Determine the (X, Y) coordinate at the center of the cell enclosing the given text.  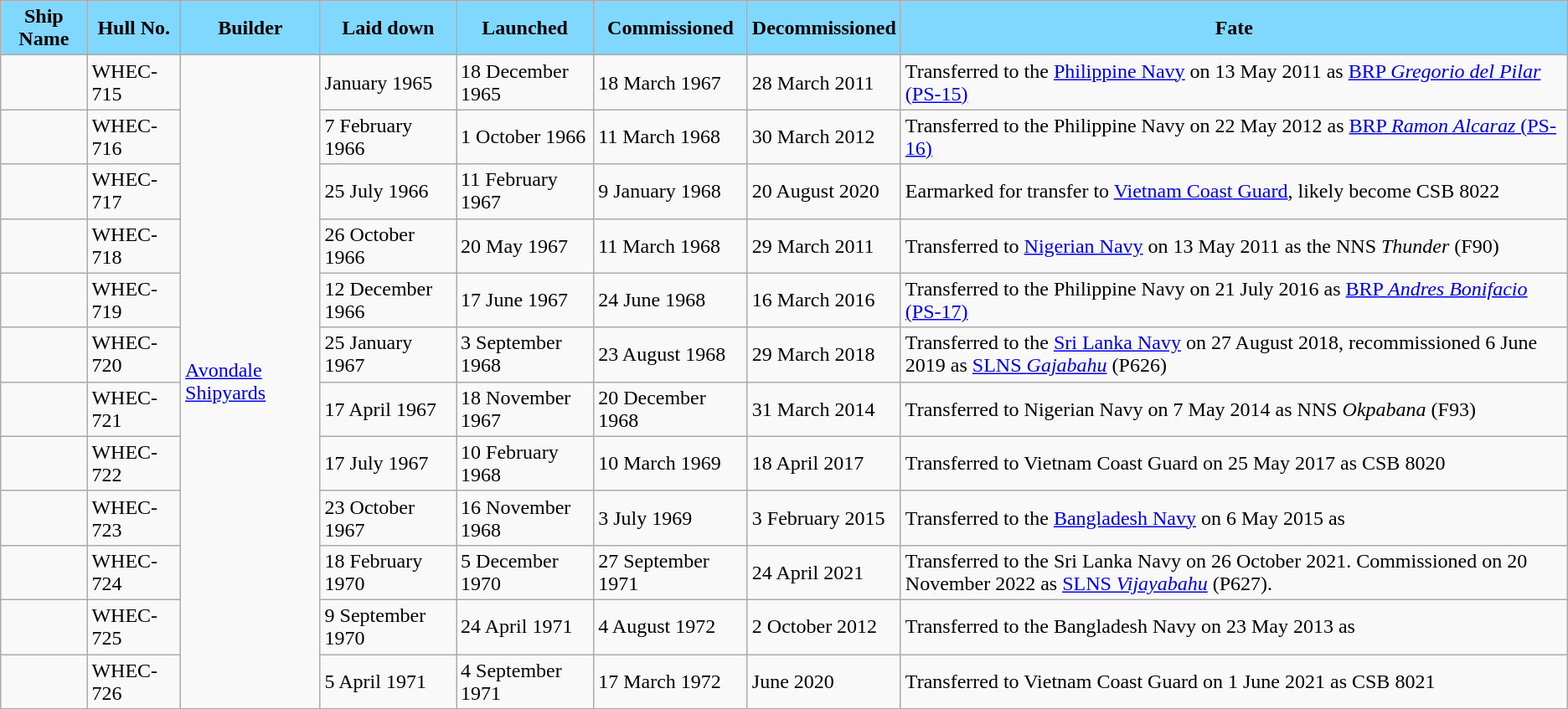
10 February 1968 (525, 464)
3 February 2015 (824, 517)
25 July 1966 (388, 191)
WHEC-723 (134, 517)
9 January 1968 (671, 191)
Transferred to the Philippine Navy on 13 May 2011 as BRP Gregorio del Pilar (PS-15) (1234, 82)
Launched (525, 28)
Transferred to Vietnam Coast Guard on 1 June 2021 as CSB 8021 (1234, 681)
WHEC-722 (134, 464)
WHEC-721 (134, 408)
Laid down (388, 28)
4 August 1972 (671, 626)
24 April 1971 (525, 626)
24 June 1968 (671, 300)
Transferred to the Bangladesh Navy on 6 May 2015 as (1234, 517)
WHEC-725 (134, 626)
29 March 2011 (824, 246)
Ship Name (44, 28)
30 March 2012 (824, 137)
16 March 2016 (824, 300)
Decommissioned (824, 28)
Hull No. (134, 28)
Builder (250, 28)
16 November 1968 (525, 517)
5 December 1970 (525, 573)
Transferred to the Philippine Navy on 21 July 2016 as BRP Andres Bonifacio (PS-17) (1234, 300)
29 March 2018 (824, 355)
25 January 1967 (388, 355)
12 December 1966 (388, 300)
20 May 1967 (525, 246)
18 April 2017 (824, 464)
18 December 1965 (525, 82)
23 August 1968 (671, 355)
WHEC-717 (134, 191)
WHEC-724 (134, 573)
Earmarked for transfer to Vietnam Coast Guard, likely become CSB 8022 (1234, 191)
Commissioned (671, 28)
5 April 1971 (388, 681)
26 October 1966 (388, 246)
18 November 1967 (525, 408)
24 April 2021 (824, 573)
11 February 1967 (525, 191)
17 April 1967 (388, 408)
January 1965 (388, 82)
17 June 1967 (525, 300)
Transferred to Nigerian Navy on 7 May 2014 as NNS Okpabana (F93) (1234, 408)
Transferred to the Sri Lanka Navy on 27 August 2018, recommissioned 6 June 2019 as SLNS Gajabahu (P626) (1234, 355)
Transferred to the Bangladesh Navy on 23 May 2013 as (1234, 626)
3 July 1969 (671, 517)
WHEC-718 (134, 246)
Transferred to the Sri Lanka Navy on 26 October 2021. Commissioned on 20 November 2022 as SLNS Vijayabahu (P627). (1234, 573)
June 2020 (824, 681)
Fate (1234, 28)
20 August 2020 (824, 191)
WHEC-716 (134, 137)
Transferred to the Philippine Navy on 22 May 2012 as BRP Ramon Alcaraz (PS-16) (1234, 137)
10 March 1969 (671, 464)
4 September 1971 (525, 681)
3 September 1968 (525, 355)
20 December 1968 (671, 408)
WHEC-715 (134, 82)
28 March 2011 (824, 82)
17 March 1972 (671, 681)
WHEC-726 (134, 681)
9 September 1970 (388, 626)
18 March 1967 (671, 82)
Avondale Shipyards (250, 382)
Transferred to Nigerian Navy on 13 May 2011 as the NNS Thunder (F90) (1234, 246)
1 October 1966 (525, 137)
17 July 1967 (388, 464)
Transferred to Vietnam Coast Guard on 25 May 2017 as CSB 8020 (1234, 464)
WHEC-720 (134, 355)
23 October 1967 (388, 517)
31 March 2014 (824, 408)
2 October 2012 (824, 626)
WHEC-719 (134, 300)
27 September 1971 (671, 573)
18 February 1970 (388, 573)
7 February 1966 (388, 137)
